Extract the (X, Y) coordinate from the center of the cell holding the provided text.  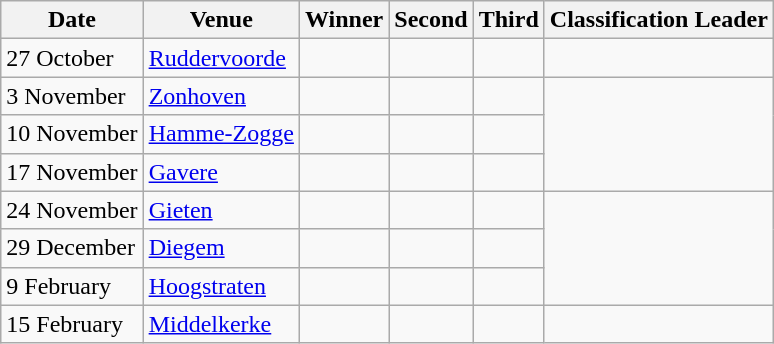
3 November (72, 96)
Gavere (221, 172)
Third (508, 20)
Date (72, 20)
Gieten (221, 210)
15 February (72, 324)
Winner (344, 20)
Classification Leader (658, 20)
Hamme-Zogge (221, 134)
Venue (221, 20)
29 December (72, 248)
Second (431, 20)
24 November (72, 210)
Zonhoven (221, 96)
9 February (72, 286)
27 October (72, 58)
17 November (72, 172)
Diegem (221, 248)
10 November (72, 134)
Hoogstraten (221, 286)
Ruddervoorde (221, 58)
Middelkerke (221, 324)
